Output the [X, Y] coordinate of the center of the cell containing the given text.  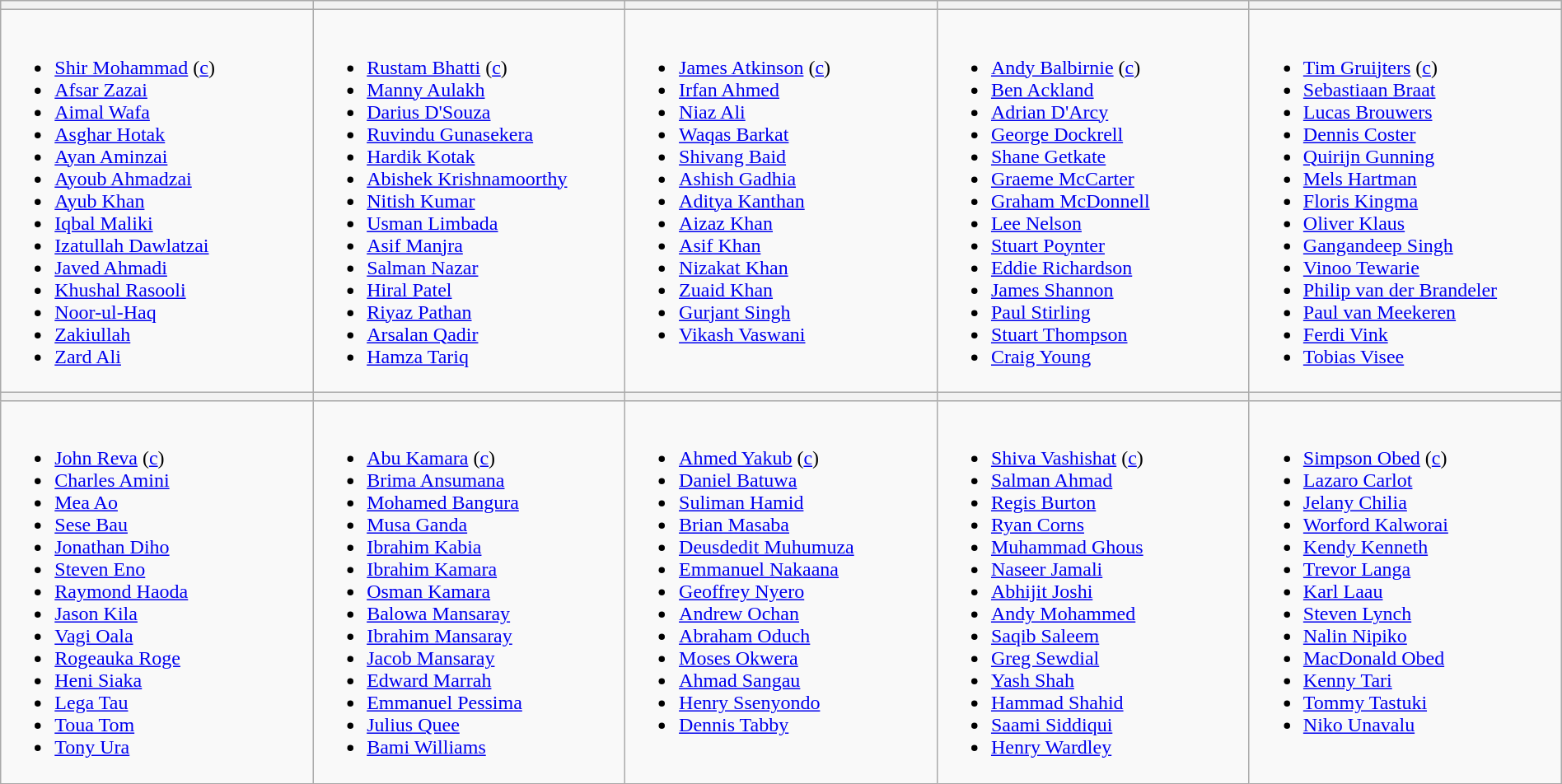
John Reva (c)Charles AminiMea AoSese BauJonathan DihoSteven EnoRaymond HaodaJason KilaVagi OalaRogeauka RogeHeni SiakaLega TauToua TomTony Ura [157, 592]
